Return the (X, Y) coordinate for the center point of the cell that contains the specified text.  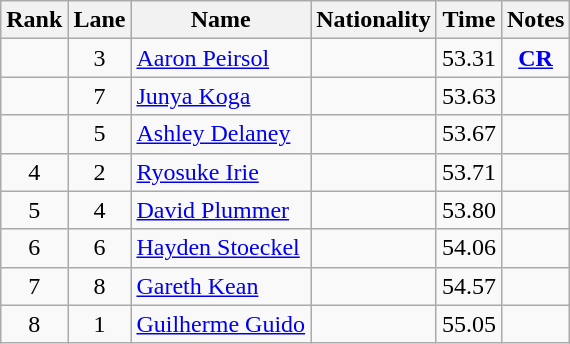
55.05 (468, 324)
Notes (535, 20)
Ashley Delaney (221, 134)
Gareth Kean (221, 286)
53.71 (468, 172)
Rank (34, 20)
53.80 (468, 210)
CR (535, 58)
Time (468, 20)
3 (100, 58)
1 (100, 324)
Hayden Stoeckel (221, 248)
Junya Koga (221, 96)
53.63 (468, 96)
Ryosuke Irie (221, 172)
Guilherme Guido (221, 324)
53.67 (468, 134)
Nationality (374, 20)
2 (100, 172)
Lane (100, 20)
53.31 (468, 58)
54.57 (468, 286)
Name (221, 20)
David Plummer (221, 210)
54.06 (468, 248)
Aaron Peirsol (221, 58)
